Scan for the cell matching the given text and deliver its [X, Y] coordinate at center. 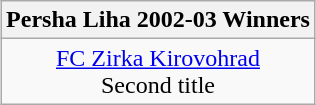
FC Zirka KirovohradSecond title [158, 72]
Persha Liha 2002-03 Winners [158, 20]
